Locate the cell with the specified text and output its [X, Y] center coordinate. 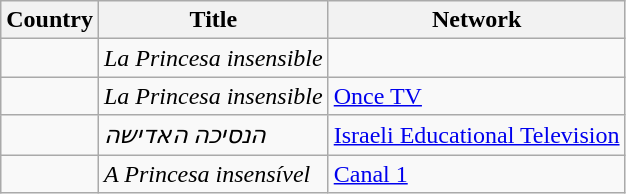
Once TV [476, 96]
A Princesa insensível [213, 173]
Country [50, 20]
הנסיכה האדישה [213, 135]
Israeli Educational Television [476, 135]
Title [213, 20]
Network [476, 20]
Canal 1 [476, 173]
